For the text-containing cell, return its midpoint in [X, Y] coordinate format. 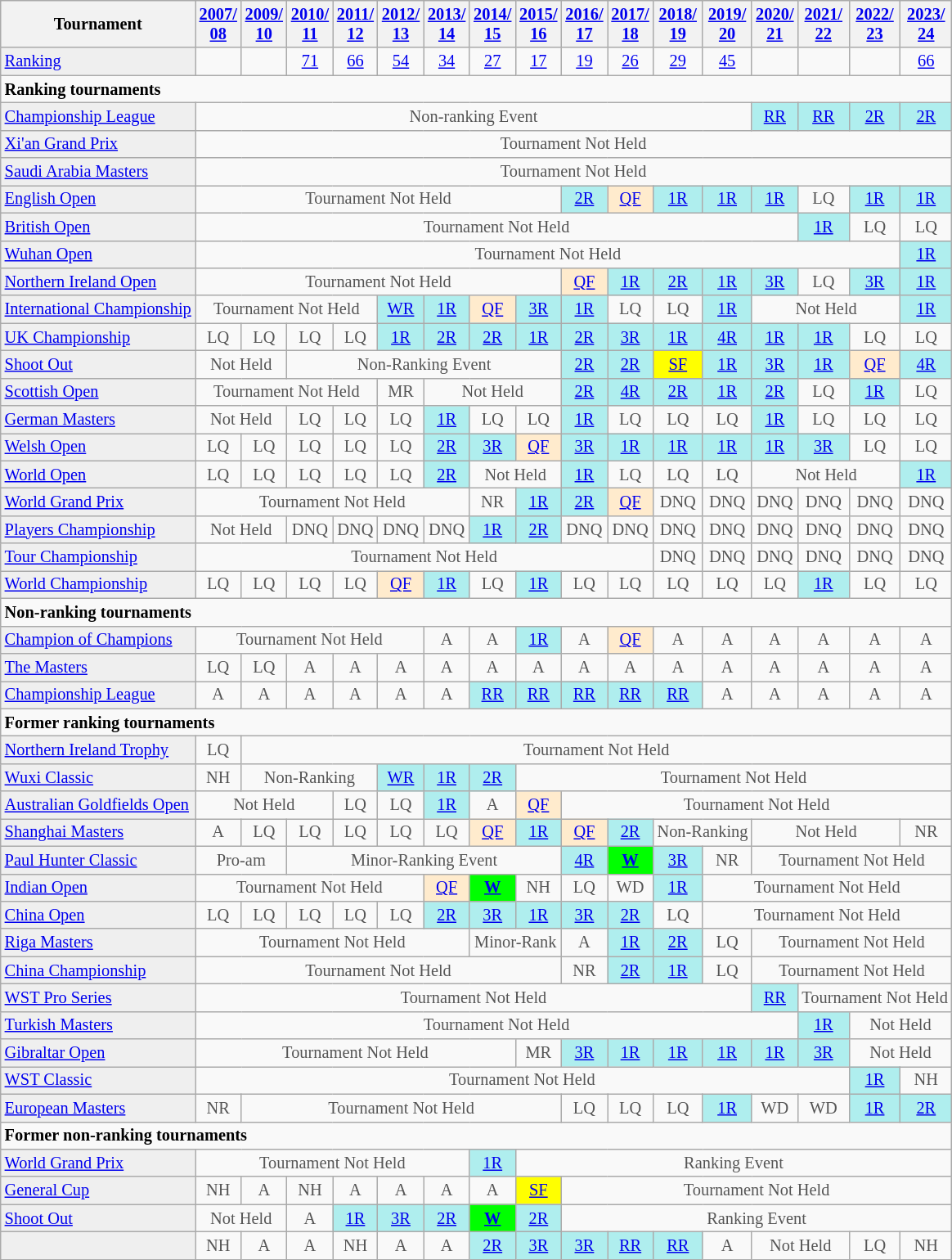
Tournament [98, 24]
2014/15 [492, 24]
2015/16 [538, 24]
Non-ranking Event [474, 116]
World Championship [98, 584]
34 [447, 61]
Minor-Rank [515, 943]
Wuxi Classic [98, 777]
19 [584, 61]
Minor-Ranking Event [424, 860]
UK Championship [98, 337]
WST Pro Series [98, 997]
2017/18 [630, 24]
45 [727, 61]
2011/12 [355, 24]
Non-ranking tournaments [476, 612]
Australian Goldfields Open [98, 805]
Paul Hunter Classic [98, 860]
54 [401, 61]
English Open [98, 199]
2020/21 [775, 24]
The Masters [98, 667]
71 [310, 61]
Scottish Open [98, 392]
29 [678, 61]
2012/13 [401, 24]
2023/24 [926, 24]
17 [538, 61]
General Cup [98, 1190]
WST Classic [98, 1080]
Non-Ranking Event [424, 364]
Xi'an Grand Prix [98, 144]
Welsh Open [98, 447]
European Masters [98, 1108]
Riga Masters [98, 943]
Shanghai Masters [98, 832]
2018/19 [678, 24]
Northern Ireland Open [98, 281]
China Championship [98, 970]
2009/10 [264, 24]
German Masters [98, 420]
Wuhan Open [98, 254]
Former non-ranking tournaments [476, 1136]
Champion of Champions [98, 640]
2007/08 [218, 24]
Players Championship [98, 529]
Former ranking tournaments [476, 722]
27 [492, 61]
Ranking tournaments [476, 89]
British Open [98, 227]
26 [630, 61]
Gibraltar Open [98, 1053]
Saudi Arabia Masters [98, 172]
Pro-am [241, 860]
International Championship [98, 309]
2021/22 [823, 24]
Ranking [98, 61]
2013/14 [447, 24]
2016/17 [584, 24]
Northern Ireland Trophy [98, 749]
Turkish Masters [98, 1025]
2010/11 [310, 24]
Tour Championship [98, 557]
China Open [98, 915]
2019/20 [727, 24]
World Open [98, 475]
Indian Open [98, 888]
2022/23 [875, 24]
